Search for the cell housing the specified text and yield its [X, Y] center coordinate. 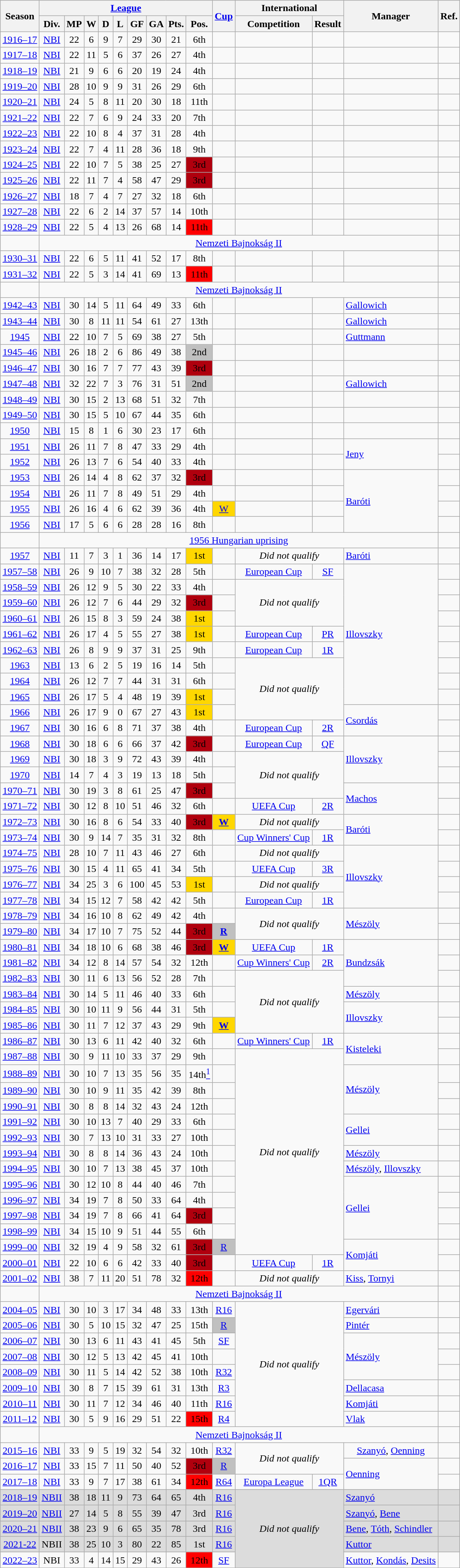
2010–11 [20, 1404]
1971–72 [20, 806]
1985–86 [20, 1025]
1991–92 [20, 1122]
1923–24 [20, 149]
2015–16 [20, 1450]
1987–88 [20, 1057]
85 [176, 1544]
1926–27 [20, 196]
Bene, Tóth, Schindler [391, 1529]
77 [137, 368]
1945 [20, 337]
1931–32 [20, 274]
1949–50 [20, 415]
Vlak [391, 1419]
1973–74 [20, 837]
1945–46 [20, 352]
2006–07 [20, 1341]
Csordás [391, 720]
1975–76 [20, 869]
1955 [20, 509]
1964 [20, 681]
Jeny [391, 454]
1976–77 [20, 884]
Ref. [449, 16]
1980–81 [20, 947]
80 [137, 1544]
2016–17 [20, 1466]
2017–18 [20, 1482]
1952 [20, 462]
Result [328, 24]
Manager [391, 16]
1989–90 [20, 1091]
1965 [20, 697]
1927–28 [20, 212]
R64 [224, 1482]
1967 [20, 728]
GF [137, 24]
0 [120, 712]
1916–17 [20, 39]
1922–23 [20, 133]
1920–21 [20, 102]
Europa League [274, 1482]
R3 [224, 1388]
2007–08 [20, 1357]
1958–59 [20, 587]
Machos [391, 798]
2020–21 [20, 1529]
2000–01 [20, 1263]
1942–43 [20, 305]
1953 [20, 478]
1999–00 [20, 1247]
86 [137, 352]
1948–49 [20, 399]
100 [137, 884]
1970–71 [20, 791]
1924–25 [20, 164]
1956 Hungarian uprising [239, 540]
2005–06 [20, 1325]
PR [328, 634]
1995–96 [20, 1184]
1943–44 [20, 321]
L [120, 24]
1993–94 [20, 1153]
Egervári [391, 1309]
Bundzsák [391, 962]
1969 [20, 759]
76 [137, 384]
71 [137, 728]
2019–20 [20, 1513]
2004–05 [20, 1309]
1956 [20, 525]
2008–09 [20, 1372]
Guttmann [391, 337]
1982–83 [20, 978]
2022–23 [20, 1560]
1957–58 [20, 571]
1994–95 [20, 1169]
53 [176, 884]
1921–22 [20, 118]
R4 [224, 1419]
Kuttor [391, 1544]
72 [137, 759]
MP [74, 24]
Oenning [391, 1474]
Szanyó, Bene [391, 1513]
Szanyó, Oenning [391, 1450]
1930–31 [20, 259]
Pts. [176, 24]
1992–93 [20, 1138]
International [289, 8]
1919–20 [20, 86]
2001–02 [20, 1278]
1917–18 [20, 55]
1962–63 [20, 650]
1947–48 [20, 384]
Div. [52, 24]
Kisteleki [391, 1049]
1928–29 [20, 227]
2018–19 [20, 1497]
3R [328, 869]
73 [137, 1497]
1996–97 [20, 1200]
2009–10 [20, 1388]
14th1 [199, 1074]
1977–78 [20, 900]
1951 [20, 446]
1946–47 [20, 368]
Pintér [391, 1325]
Kiss, Tornyi [391, 1278]
Kuttor, Kondás, Desits [391, 1560]
1959–60 [20, 603]
Szanyó [391, 1497]
League [126, 8]
75 [137, 931]
1979–80 [20, 931]
1972–73 [20, 822]
1990–91 [20, 1106]
1966 [20, 712]
1986–87 [20, 1041]
1925–26 [20, 180]
1974–75 [20, 853]
Dellacasa [391, 1388]
1918–19 [20, 71]
D [106, 24]
1957 [20, 556]
59 [137, 618]
1981–82 [20, 963]
GA [156, 24]
Mészöly, Illovszky [391, 1169]
1950 [20, 430]
2011–12 [20, 1419]
1963 [20, 665]
1978–79 [20, 916]
1QR [328, 1482]
Pos. [199, 24]
2021-22 [20, 1544]
Season [20, 16]
1968 [20, 744]
QF [328, 744]
1970 [20, 775]
Competition [274, 24]
1984–85 [20, 1010]
Cup [224, 16]
1954 [20, 493]
1998–99 [20, 1231]
1960–61 [20, 618]
1988–89 [20, 1074]
1961–62 [20, 634]
1997–98 [20, 1216]
1983–84 [20, 994]
